Return the [X, Y] coordinate for the center point of the cell that contains the specified text.  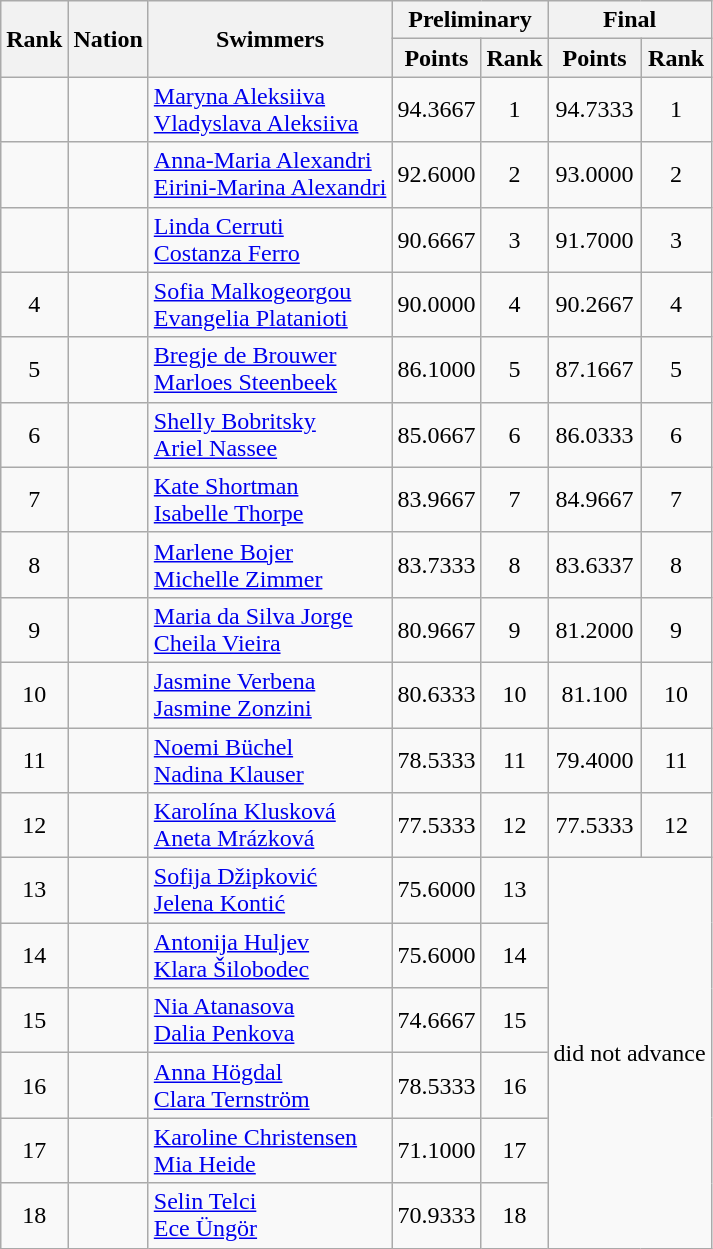
Nation [108, 39]
Linda CerrutiCostanza Ferro [270, 240]
Preliminary [470, 20]
Final [630, 20]
94.7333 [594, 110]
Shelly BobritskyAriel Nassee [270, 434]
Karoline ChristensenMia Heide [270, 1150]
93.0000 [594, 174]
Nia AtanasovaDalia Penkova [270, 1020]
81.100 [594, 694]
90.0000 [436, 304]
Sofia MalkogeorgouEvangelia Platanioti [270, 304]
83.6337 [594, 564]
94.3667 [436, 110]
91.7000 [594, 240]
Anna HögdalClara Ternström [270, 1086]
86.0333 [594, 434]
Swimmers [270, 39]
Selin TelciEce Üngör [270, 1216]
Antonija HuljevKlara Šilobodec [270, 956]
92.6000 [436, 174]
70.9333 [436, 1216]
Kate ShortmanIsabelle Thorpe [270, 500]
Maria da Silva JorgeCheila Vieira [270, 630]
Karolína KluskováAneta Mrázková [270, 826]
83.7333 [436, 564]
87.1667 [594, 370]
90.2667 [594, 304]
Marlene BojerMichelle Zimmer [270, 564]
74.6667 [436, 1020]
Bregje de BrouwerMarloes Steenbeek [270, 370]
85.0667 [436, 434]
did not advance [630, 1053]
81.2000 [594, 630]
Maryna AleksiivaVladyslava Aleksiiva [270, 110]
84.9667 [594, 500]
Jasmine VerbenaJasmine Zonzini [270, 694]
Anna-Maria AlexandriEirini-Marina Alexandri [270, 174]
71.1000 [436, 1150]
Noemi BüchelNadina Klauser [270, 760]
80.9667 [436, 630]
79.4000 [594, 760]
80.6333 [436, 694]
90.6667 [436, 240]
83.9667 [436, 500]
Sofija DžipkovićJelena Kontić [270, 890]
86.1000 [436, 370]
